Pinpoint the cell where the given text exists, returning its [X, Y] midpoint coordinate. 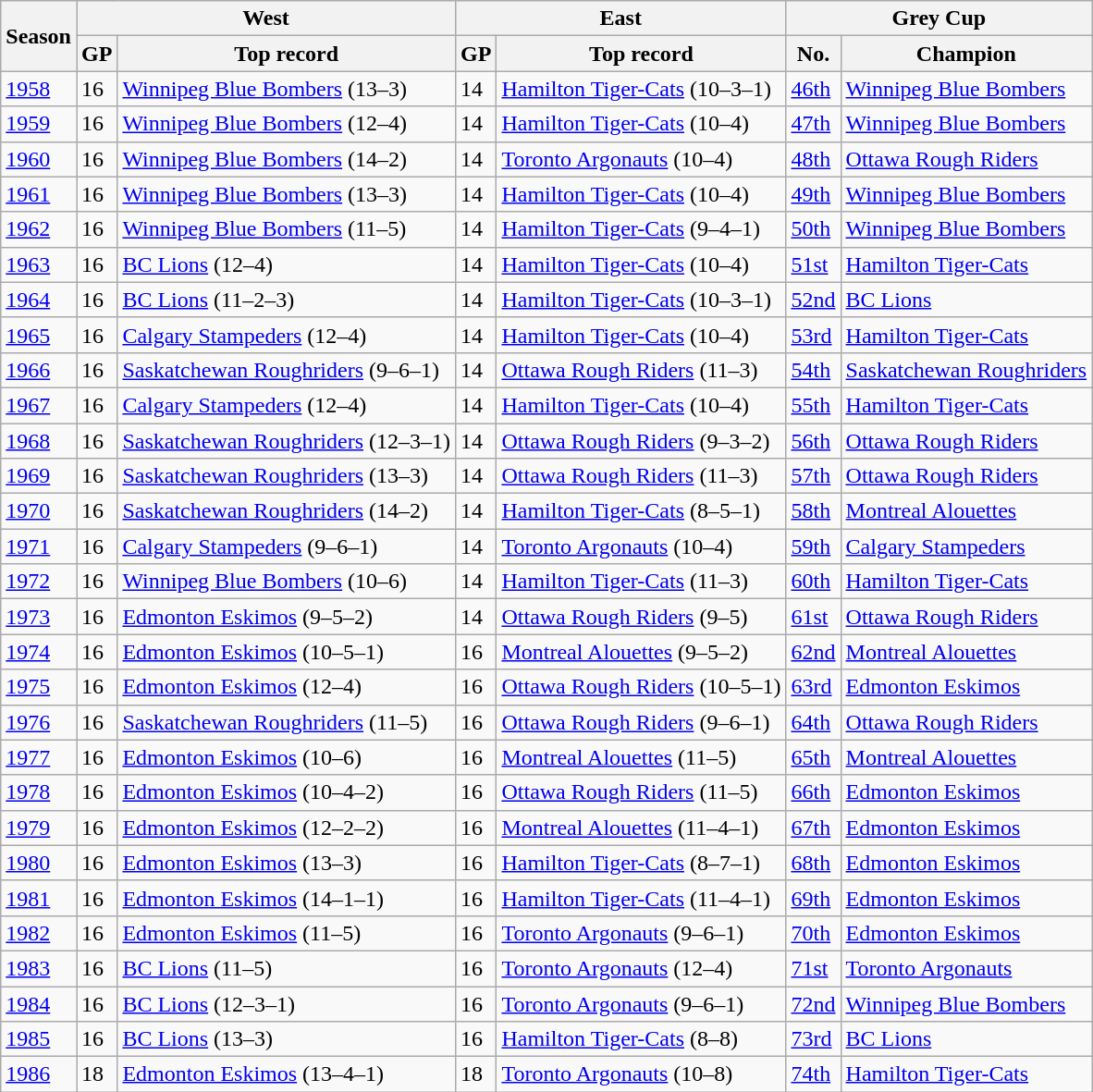
Hamilton Tiger-Cats (9–4–1) [642, 229]
1970 [39, 511]
Edmonton Eskimos (11–5) [287, 933]
No. [814, 54]
53rd [814, 335]
57th [814, 476]
1967 [39, 405]
1977 [39, 757]
Ottawa Rough Riders (9–5) [642, 617]
70th [814, 933]
1982 [39, 933]
Saskatchewan Roughriders (9–6–1) [287, 370]
46th [814, 89]
1976 [39, 722]
Winnipeg Blue Bombers (12–4) [287, 124]
Grey Cup [939, 18]
61st [814, 617]
Hamilton Tiger-Cats (8–8) [642, 1039]
56th [814, 441]
Hamilton Tiger-Cats (11–4–1) [642, 898]
BC Lions (11–2–3) [287, 300]
1973 [39, 617]
Saskatchewan Roughriders (11–5) [287, 722]
1972 [39, 582]
Winnipeg Blue Bombers (14–2) [287, 159]
Montreal Alouettes (9–5–2) [642, 652]
Montreal Alouettes (11–4–1) [642, 828]
Champion [966, 54]
Edmonton Eskimos (13–4–1) [287, 1074]
Ottawa Rough Riders (10–5–1) [642, 687]
Winnipeg Blue Bombers (11–5) [287, 229]
58th [814, 511]
BC Lions (12–3–1) [287, 1003]
Saskatchewan Roughriders (13–3) [287, 476]
55th [814, 405]
66th [814, 792]
1975 [39, 687]
63rd [814, 687]
Ottawa Rough Riders (9–3–2) [642, 441]
Saskatchewan Roughriders (12–3–1) [287, 441]
Edmonton Eskimos (9–5–2) [287, 617]
Winnipeg Blue Bombers (10–6) [287, 582]
71st [814, 968]
1965 [39, 335]
1968 [39, 441]
Edmonton Eskimos (12–2–2) [287, 828]
BC Lions (12–4) [287, 264]
Toronto Argonauts (12–4) [642, 968]
1974 [39, 652]
Saskatchewan Roughriders (14–2) [287, 511]
Edmonton Eskimos (14–1–1) [287, 898]
1980 [39, 863]
67th [814, 828]
Hamilton Tiger-Cats (8–7–1) [642, 863]
64th [814, 722]
50th [814, 229]
1985 [39, 1039]
1964 [39, 300]
Montreal Alouettes (11–5) [642, 757]
60th [814, 582]
1983 [39, 968]
65th [814, 757]
Edmonton Eskimos (10–4–2) [287, 792]
Toronto Argonauts [966, 968]
1978 [39, 792]
73rd [814, 1039]
Ottawa Rough Riders (11–5) [642, 792]
1986 [39, 1074]
54th [814, 370]
Saskatchewan Roughriders [966, 370]
69th [814, 898]
62nd [814, 652]
Edmonton Eskimos (12–4) [287, 687]
74th [814, 1074]
Season [39, 36]
Ottawa Rough Riders (9–6–1) [642, 722]
47th [814, 124]
1979 [39, 828]
59th [814, 546]
Edmonton Eskimos (10–6) [287, 757]
1971 [39, 546]
Calgary Stampeders (9–6–1) [287, 546]
East [621, 18]
1960 [39, 159]
1959 [39, 124]
Calgary Stampeders [966, 546]
48th [814, 159]
Toronto Argonauts (10–8) [642, 1074]
52nd [814, 300]
BC Lions (13–3) [287, 1039]
West [265, 18]
49th [814, 194]
Hamilton Tiger-Cats (11–3) [642, 582]
1981 [39, 898]
Edmonton Eskimos (13–3) [287, 863]
Hamilton Tiger-Cats (8–5–1) [642, 511]
1963 [39, 264]
1962 [39, 229]
1958 [39, 89]
1969 [39, 476]
72nd [814, 1003]
1966 [39, 370]
68th [814, 863]
1961 [39, 194]
51st [814, 264]
Edmonton Eskimos (10–5–1) [287, 652]
BC Lions (11–5) [287, 968]
1984 [39, 1003]
